Identify which cell holds the provided text, then report its [x, y] central coordinate. 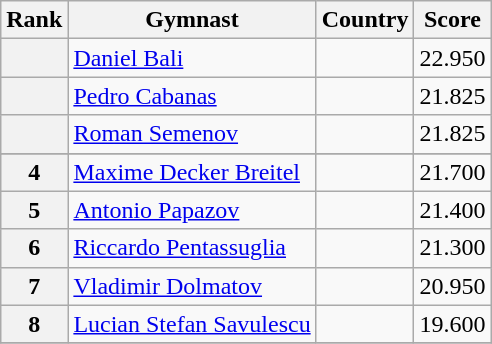
7 [34, 286]
Pedro Cabanas [192, 96]
6 [34, 248]
Gymnast [192, 20]
Vladimir Dolmatov [192, 286]
Country [365, 20]
21.700 [452, 172]
Roman Semenov [192, 134]
20.950 [452, 286]
21.400 [452, 210]
Maxime Decker Breitel [192, 172]
5 [34, 210]
21.300 [452, 248]
8 [34, 324]
19.600 [452, 324]
Riccardo Pentassuglia [192, 248]
Antonio Papazov [192, 210]
22.950 [452, 58]
Score [452, 20]
Rank [34, 20]
Lucian Stefan Savulescu [192, 324]
4 [34, 172]
Daniel Bali [192, 58]
